Identify which cell holds the provided text, then report its (X, Y) central coordinate. 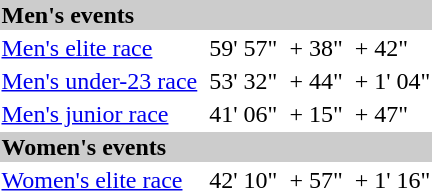
53' 32" (244, 81)
41' 06" (244, 114)
+ 44" (316, 81)
Men's under-23 race (100, 81)
+ 47" (392, 114)
+ 15" (316, 114)
+ 1' 04" (392, 81)
Women's events (216, 147)
Men's junior race (100, 114)
+ 42" (392, 48)
Men's elite race (100, 48)
Men's events (216, 15)
+ 38" (316, 48)
59' 57" (244, 48)
